Extract the [X, Y] coordinate from the center of the cell holding the provided text.  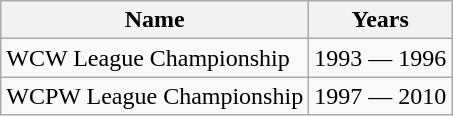
WCPW League Championship [155, 96]
Name [155, 20]
WCW League Championship [155, 58]
Years [380, 20]
1993 — 1996 [380, 58]
1997 — 2010 [380, 96]
